Return the (x, y) coordinate for the center point of the cell that contains the specified text.  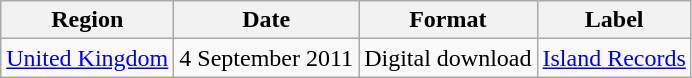
4 September 2011 (266, 58)
Island Records (614, 58)
Digital download (448, 58)
Region (88, 20)
Date (266, 20)
United Kingdom (88, 58)
Format (448, 20)
Label (614, 20)
